Detect which cell encompasses the target text, then output its (x, y) center coordinate. 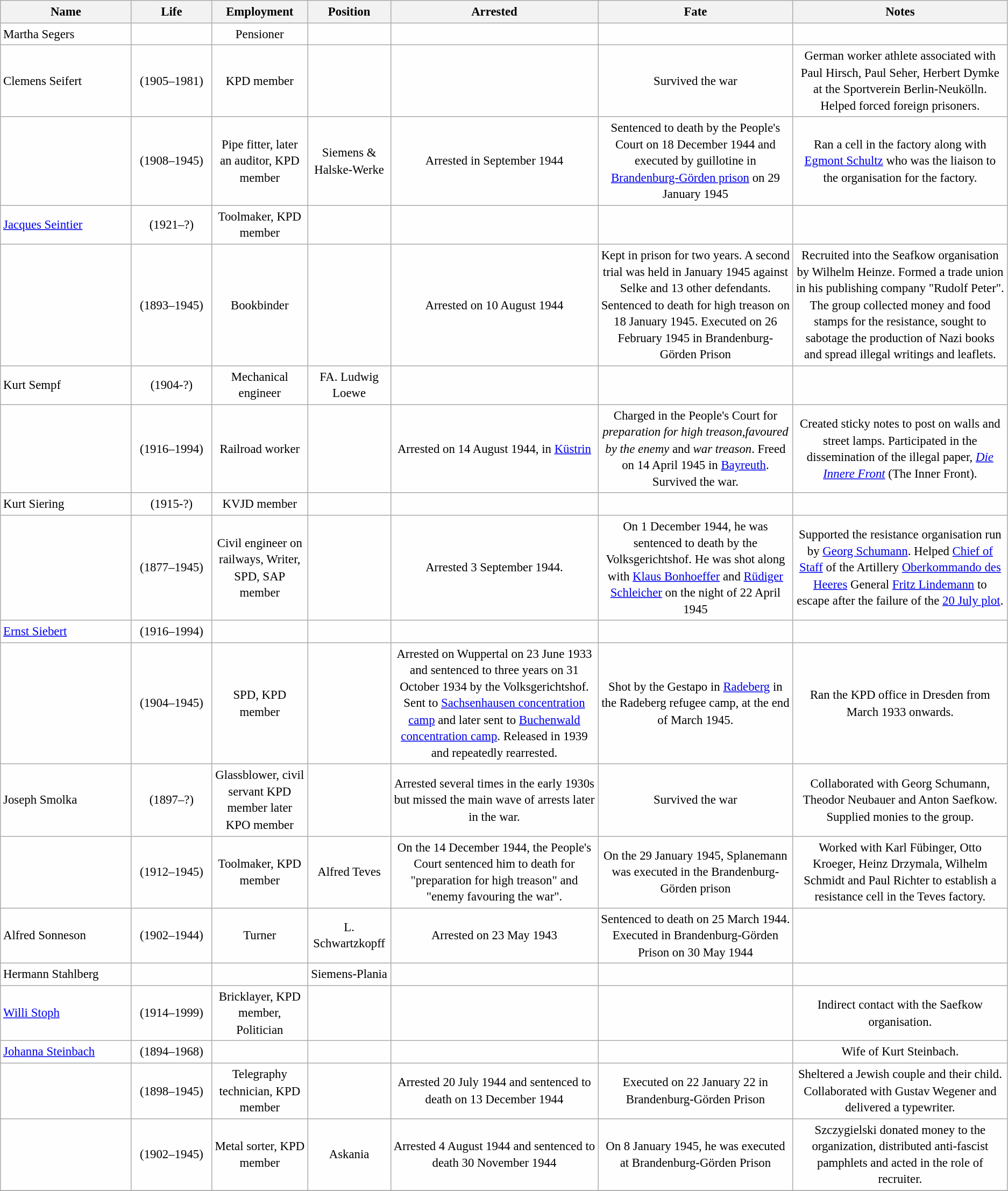
Ran the KPD office in Dresden from March 1933 onwards. (900, 704)
(1893–1945) (172, 305)
L. Schwartzkopff (350, 936)
Jacques Seintier (66, 225)
Worked with Karl Fübinger, Otto Kroeger, Heinz Drzymala, Wilhelm Schmidt and Paul Richter to establish a resistance cell in the Teves factory. (900, 872)
Notes (900, 12)
Alfred Teves (350, 872)
Siemens-Plania (350, 975)
Life (172, 12)
KVJD member (260, 505)
Bricklayer, KPD member, Politician (260, 1013)
Indirect contact with the Saefkow organisation. (900, 1013)
FA. Ludwig Loewe (350, 385)
Johanna Steinbach (66, 1052)
Arrested on 10 August 1944 (494, 305)
Sentenced to death by the People's Court on 18 December 1944 and executed by guillotine in Brandenburg-Görden prison on 29 January 1945 (696, 161)
Willi Stoph (66, 1013)
Metal sorter, KPD member (260, 1154)
Pensioner (260, 33)
Ran a cell in the factory along with Egmont Schultz who was the liaison to the organisation for the factory. (900, 161)
(1914–1999) (172, 1013)
Bookbinder (260, 305)
Arrested 20 July 1944 and sentenced to death on 13 December 1944 (494, 1091)
Arrested on 23 May 1943 (494, 936)
Mechanical engineer (260, 385)
Position (350, 12)
On 8 January 1945, he was executed at Brandenburg-Görden Prison (696, 1154)
Pipe fitter, later an auditor, KPD member (260, 161)
Joseph Smolka (66, 800)
Fate (696, 12)
Wife of Kurt Steinbach. (900, 1052)
(1897–?) (172, 800)
(1877–1945) (172, 568)
Employment (260, 12)
Turner (260, 936)
Kurt Sempf (66, 385)
Ernst Siebert (66, 632)
Arrested several times in the early 1930s but missed the main wave of arrests later in the war. (494, 800)
Arrested (494, 12)
Created sticky notes to post on walls and street lamps. Participated in the dissemination of the illegal paper, Die Innere Front (The Inner Front). (900, 449)
Sentenced to death on 25 March 1944. Executed in Brandenburg-Görden Prison on 30 May 1944 (696, 936)
Executed on 22 January 22 in Brandenburg-Görden Prison (696, 1091)
Szczygielski donated money to the organization, distributed anti-fascist pamphlets and acted in the role of recruiter. (900, 1154)
Telegraphy technician, KPD member (260, 1091)
(1905–1981) (172, 81)
Railroad worker (260, 449)
Collaborated with Georg Schumann, Theodor Neubauer and Anton Saefkow. Supplied monies to the group. (900, 800)
Kurt Siering (66, 505)
(1902–1944) (172, 936)
(1921–?) (172, 225)
Civil engineer on railways, Writer, SPD, SAP member (260, 568)
(1912–1945) (172, 872)
SPD, KPD member (260, 704)
Clemens Seifert (66, 81)
(1904-?) (172, 385)
Name (66, 12)
Arrested on 14 August 1944, in Küstrin (494, 449)
(1908–1945) (172, 161)
On the 14 December 1944, the People's Court sentenced him to death for "preparation for high treason" and "enemy favouring the war". (494, 872)
German worker athlete associated with Paul Hirsch, Paul Seher, Herbert Dymke at the Sportverein Berlin-Neukölln. Helped forced foreign prisoners. (900, 81)
Shot by the Gestapo in Radeberg in the Radeberg refugee camp, at the end of March 1945. (696, 704)
(1902–1945) (172, 1154)
Glassblower, civil servant KPD member later KPO member (260, 800)
(1898–1945) (172, 1091)
Siemens & Halske-Werke (350, 161)
(1915-?) (172, 505)
Alfred Sonneson (66, 936)
Martha Segers (66, 33)
Askania (350, 1154)
KPD member (260, 81)
(1894–1968) (172, 1052)
Arrested 4 August 1944 and sentenced to death 30 November 1944 (494, 1154)
On the 29 January 1945, Splanemann was executed in the Brandenburg-Görden prison (696, 872)
Arrested in September 1944 (494, 161)
(1904–1945) (172, 704)
Arrested 3 September 1944. (494, 568)
Hermann Stahlberg (66, 975)
Sheltered a Jewish couple and their child. Collaborated with Gustav Wegener and delivered a typewriter. (900, 1091)
